Search for the cell housing the specified text and yield its [X, Y] center coordinate. 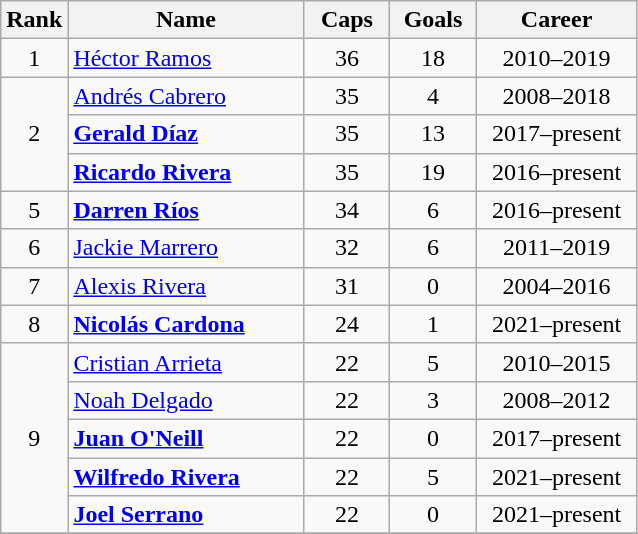
32 [347, 248]
Héctor Ramos [186, 58]
8 [34, 324]
13 [433, 134]
Goals [433, 20]
2010–2015 [556, 362]
34 [347, 210]
31 [347, 286]
Wilfredo Rivera [186, 477]
Caps [347, 20]
Alexis Rivera [186, 286]
9 [34, 438]
Jackie Marrero [186, 248]
Cristian Arrieta [186, 362]
2010–2019 [556, 58]
Noah Delgado [186, 400]
Nicolás Cardona [186, 324]
19 [433, 172]
3 [433, 400]
2011–2019 [556, 248]
24 [347, 324]
18 [433, 58]
Gerald Díaz [186, 134]
4 [433, 96]
Name [186, 20]
2008–2012 [556, 400]
Joel Serrano [186, 515]
Darren Ríos [186, 210]
Rank [34, 20]
Andrés Cabrero [186, 96]
Ricardo Rivera [186, 172]
2008–2018 [556, 96]
Juan O'Neill [186, 438]
36 [347, 58]
2004–2016 [556, 286]
7 [34, 286]
2 [34, 134]
Career [556, 20]
